Output the [x, y] coordinate of the center of the cell containing the given text.  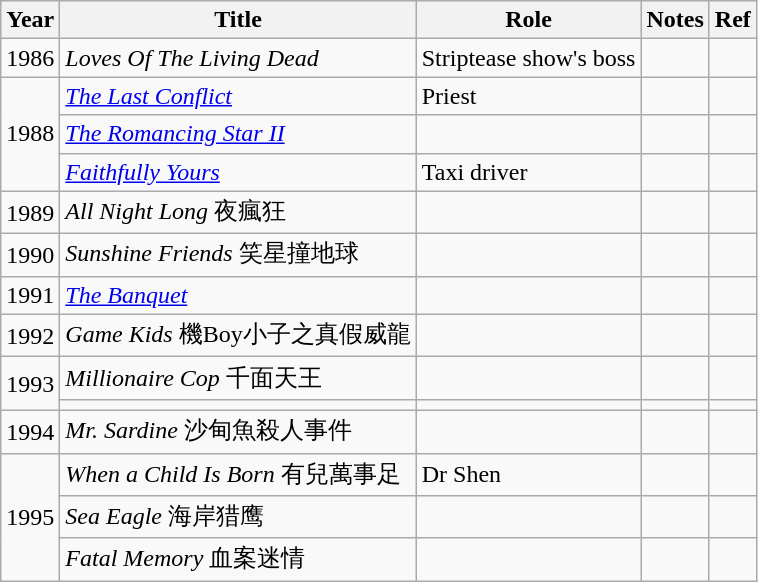
Striptease show's boss [528, 58]
1986 [30, 58]
1995 [30, 517]
1994 [30, 432]
1990 [30, 256]
1992 [30, 336]
1991 [30, 295]
Game Kids 機Boy小子之真假威龍 [238, 336]
When a Child Is Born 有兒萬事足 [238, 474]
1989 [30, 212]
All Night Long 夜瘋狂 [238, 212]
Sunshine Friends 笑星撞地球 [238, 256]
Ref [732, 20]
1988 [30, 134]
Taxi driver [528, 172]
Millionaire Cop 千面天王 [238, 378]
Year [30, 20]
Sea Eagle 海岸猎鹰 [238, 518]
Notes [675, 20]
Mr. Sardine 沙甸魚殺人事件 [238, 432]
1993 [30, 384]
The Last Conflict [238, 96]
Role [528, 20]
Priest [528, 96]
Loves Of The Living Dead [238, 58]
Title [238, 20]
The Banquet [238, 295]
Faithfully Yours [238, 172]
The Romancing Star II [238, 134]
Dr Shen [528, 474]
Fatal Memory 血案迷情 [238, 560]
